From the cell containing the given text, extract its center point as (x, y) coordinate. 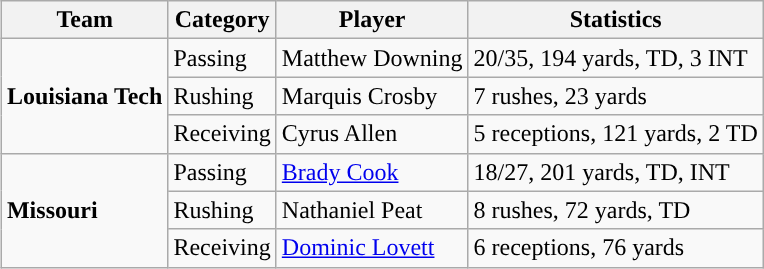
Dominic Lovett (372, 248)
Matthew Downing (372, 58)
Team (84, 20)
18/27, 201 yards, TD, INT (616, 172)
Missouri (84, 210)
5 receptions, 121 yards, 2 TD (616, 134)
8 rushes, 72 yards, TD (616, 210)
Statistics (616, 20)
Nathaniel Peat (372, 210)
6 receptions, 76 yards (616, 248)
Cyrus Allen (372, 134)
20/35, 194 yards, TD, 3 INT (616, 58)
Marquis Crosby (372, 96)
Brady Cook (372, 172)
Louisiana Tech (84, 96)
Player (372, 20)
Category (222, 20)
7 rushes, 23 yards (616, 96)
